Scan for the cell matching the given text and deliver its [X, Y] coordinate at center. 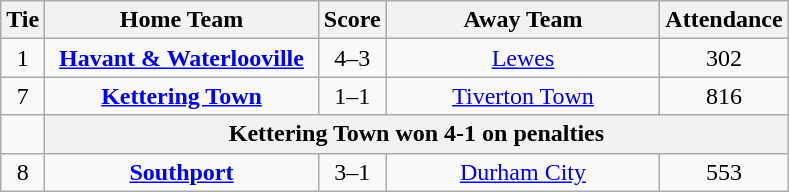
Lewes [523, 58]
Tiverton Town [523, 96]
1 [23, 58]
Kettering Town won 4-1 on penalties [416, 134]
4–3 [352, 58]
Durham City [523, 172]
Away Team [523, 20]
Tie [23, 20]
Home Team [182, 20]
553 [724, 172]
Score [352, 20]
7 [23, 96]
302 [724, 58]
816 [724, 96]
Havant & Waterlooville [182, 58]
Southport [182, 172]
Kettering Town [182, 96]
1–1 [352, 96]
3–1 [352, 172]
Attendance [724, 20]
8 [23, 172]
